Locate the cell with the specified text and output its (X, Y) center coordinate. 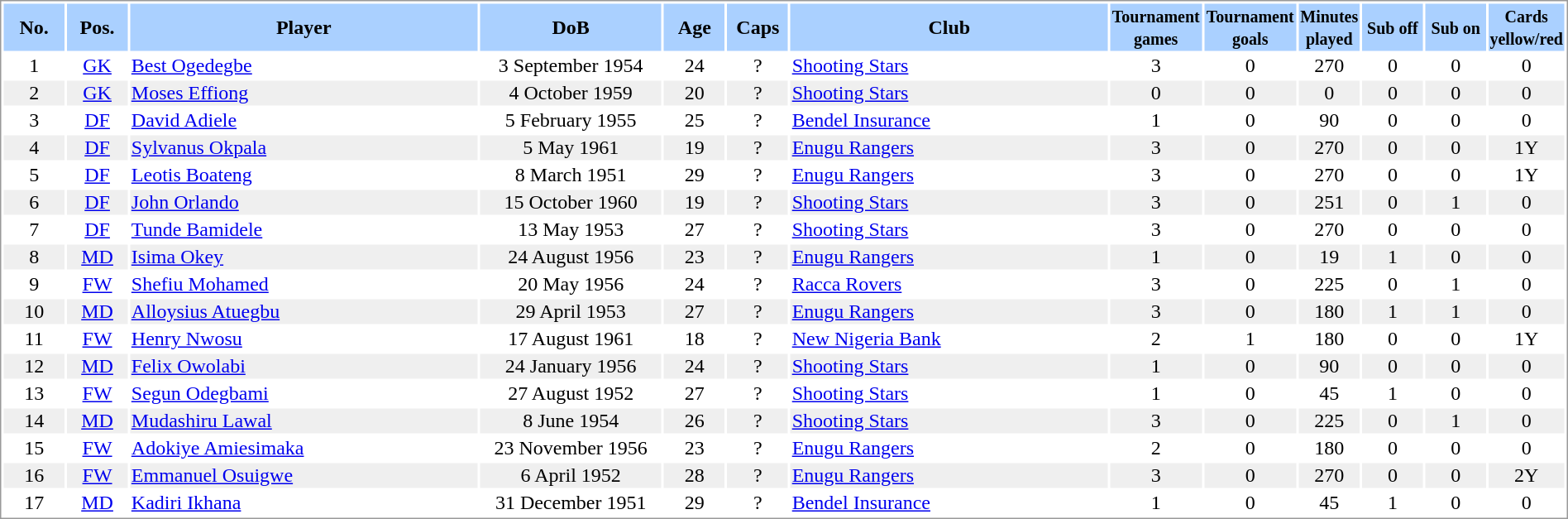
20 (695, 94)
Club (949, 26)
Minutesplayed (1329, 26)
8 June 1954 (571, 421)
15 (33, 448)
9 (33, 284)
Segun Odegbami (304, 393)
8 (33, 257)
7 (33, 229)
25 (695, 120)
4 October 1959 (571, 94)
24 January 1956 (571, 367)
Felix Owolabi (304, 367)
18 (695, 339)
Moses Effiong (304, 94)
Kadiri Ikhana (304, 502)
Tournamentgoals (1250, 26)
Sub on (1456, 26)
13 (33, 393)
4 (33, 148)
David Adiele (304, 120)
5 (33, 175)
Henry Nwosu (304, 339)
Isima Okey (304, 257)
12 (33, 367)
29 April 1953 (571, 312)
251 (1329, 203)
3 September 1954 (571, 65)
Adokiye Amiesimaka (304, 448)
Player (304, 26)
13 May 1953 (571, 229)
5 February 1955 (571, 120)
26 (695, 421)
Tournamentgames (1156, 26)
Racca Rovers (949, 284)
16 (33, 476)
27 August 1952 (571, 393)
Tunde Bamidele (304, 229)
17 (33, 502)
23 November 1956 (571, 448)
Cardsyellow/red (1527, 26)
Best Ogedegbe (304, 65)
24 August 1956 (571, 257)
John Orlando (304, 203)
Pos. (98, 26)
2Y (1527, 476)
14 (33, 421)
Age (695, 26)
New Nigeria Bank (949, 339)
Mudashiru Lawal (304, 421)
Sylvanus Okpala (304, 148)
Shefiu Mohamed (304, 284)
6 (33, 203)
20 May 1956 (571, 284)
31 December 1951 (571, 502)
Leotis Boateng (304, 175)
No. (33, 26)
Caps (758, 26)
5 May 1961 (571, 148)
11 (33, 339)
Alloysius Atuegbu (304, 312)
15 October 1960 (571, 203)
DoB (571, 26)
8 March 1951 (571, 175)
Emmanuel Osuigwe (304, 476)
6 April 1952 (571, 476)
Sub off (1393, 26)
10 (33, 312)
28 (695, 476)
17 August 1961 (571, 339)
